From the cell containing the given text, extract its center point as (x, y) coordinate. 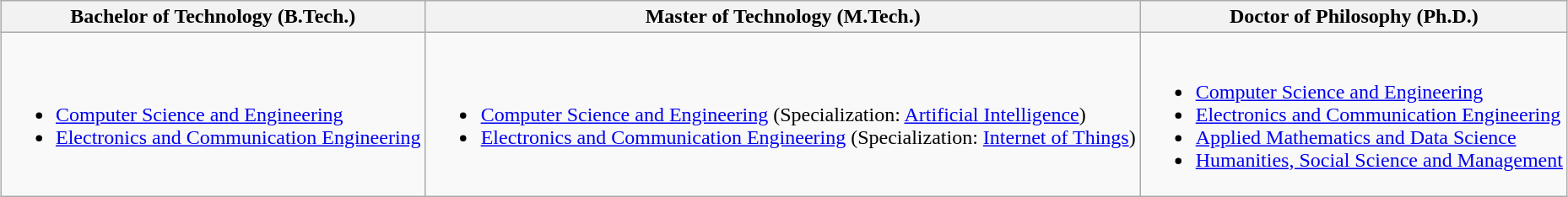
Computer Science and EngineeringElectronics and Communication Engineering (213, 114)
Master of Technology (M.Tech.) (783, 17)
Doctor of Philosophy (Ph.D.) (1354, 17)
Bachelor of Technology (B.Tech.) (213, 17)
